Detect which cell encompasses the target text, then output its (x, y) center coordinate. 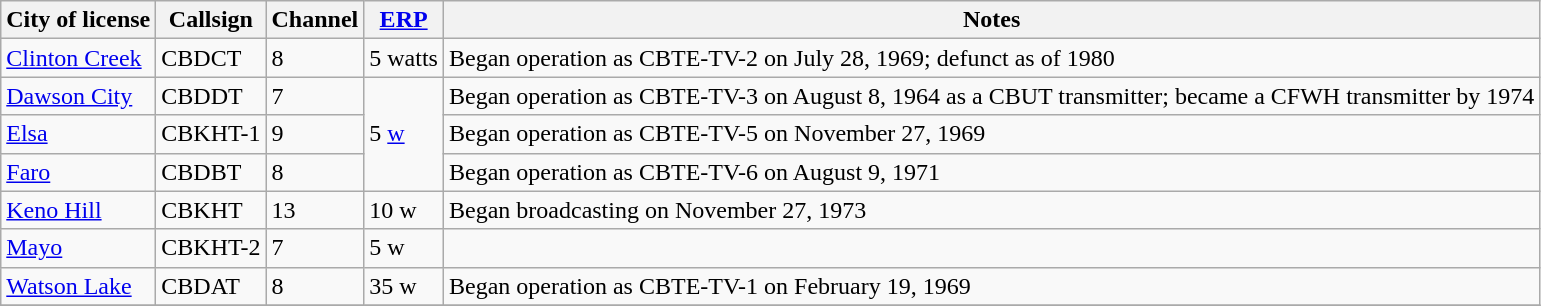
Keno Hill (78, 210)
Began operation as CBTE-TV-3 on August 8, 1964 as a CBUT transmitter; became a CFWH transmitter by 1974 (991, 96)
CBDCT (211, 58)
Began operation as CBTE-TV-6 on August 9, 1971 (991, 172)
Began operation as CBTE-TV-2 on July 28, 1969; defunct as of 1980 (991, 58)
5 watts (404, 58)
Faro (78, 172)
Callsign (211, 20)
Elsa (78, 134)
Mayo (78, 248)
Watson Lake (78, 286)
Notes (991, 20)
Clinton Creek (78, 58)
9 (315, 134)
ERP (404, 20)
Began operation as CBTE-TV-5 on November 27, 1969 (991, 134)
Dawson City (78, 96)
35 w (404, 286)
City of license (78, 20)
CBKHT (211, 210)
CBKHT-1 (211, 134)
13 (315, 210)
Channel (315, 20)
Began operation as CBTE-TV-1 on February 19, 1969 (991, 286)
CBKHT-2 (211, 248)
CBDBT (211, 172)
CBDAT (211, 286)
Began broadcasting on November 27, 1973 (991, 210)
10 w (404, 210)
CBDDT (211, 96)
